From the cell containing the given text, extract its center point as (x, y) coordinate. 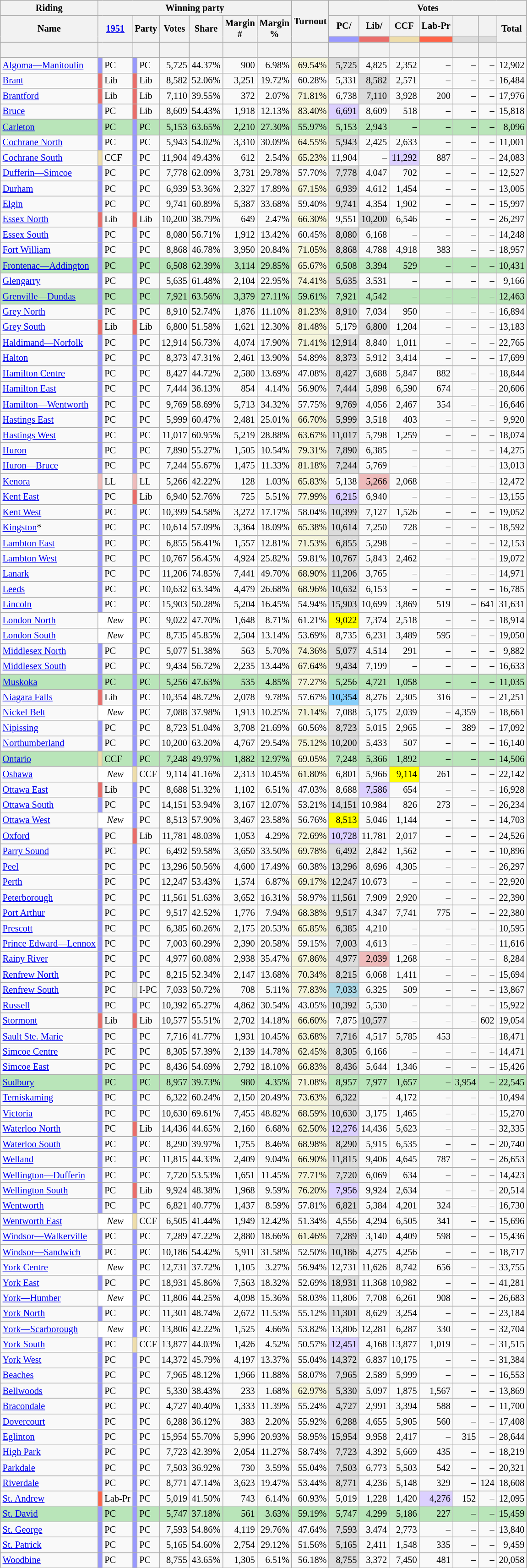
7,199 (374, 666)
22.95% (275, 281)
59.81% (310, 558)
London South (49, 636)
708 (240, 990)
1.03% (275, 481)
47.03% (310, 789)
60.45% (310, 235)
15,436 (512, 1236)
Kenora (49, 481)
59.19% (310, 1514)
51.63% (206, 898)
4,542 (374, 296)
5,204 (240, 604)
63.67% (310, 435)
9,920 (512, 419)
23,184 (512, 1313)
7,250 (374, 528)
16,894 (512, 312)
5,175 (374, 713)
3,474 (374, 1530)
44.25% (206, 1298)
14,971 (512, 574)
6.87% (275, 882)
Renfrew South (49, 990)
27.30% (275, 127)
38.79% (206, 219)
17,092 (512, 728)
57.70% (310, 173)
19,054 (512, 1021)
29.76% (275, 1530)
7,455 (240, 1113)
43.05% (310, 1005)
60.47% (206, 419)
4.85% (275, 682)
5,785 (404, 1036)
12,281 (374, 1329)
3.59% (275, 1468)
13.68% (275, 975)
13,183 (512, 327)
47.14% (206, 1483)
29.85% (275, 266)
14,248 (512, 235)
Ottawa South (49, 805)
Hastings East (49, 419)
3,928 (404, 96)
Peterborough (49, 898)
16,484 (512, 81)
2.54% (275, 158)
2,411 (374, 1545)
56.41% (206, 543)
York South (49, 1345)
4.52% (275, 1345)
3,379 (240, 296)
59.15% (310, 944)
London North (49, 620)
Cochrane North (49, 142)
5,503 (404, 1468)
11.33% (275, 466)
15,694 (512, 975)
47.63% (206, 682)
6,837 (374, 1360)
57.09% (206, 528)
1,228 (374, 1498)
2,390 (240, 944)
Oshawa (49, 774)
5,433 (374, 743)
2,518 (404, 620)
33.68% (275, 204)
8,096 (512, 127)
4,862 (240, 1005)
13.69% (275, 373)
4,392 (374, 1452)
22,380 (512, 913)
6,153 (374, 589)
14,506 (512, 759)
58.03% (310, 1298)
5,713 (240, 404)
5.51% (275, 497)
17.90% (275, 343)
4,612 (374, 189)
77.71% (310, 1175)
2,054 (240, 1452)
67.15% (310, 189)
Peel (49, 866)
Margin# (240, 29)
9,459 (512, 1545)
73.63% (310, 1098)
16,633 (512, 666)
12,902 (512, 65)
61.48% (206, 281)
14,703 (512, 820)
Nickel Belt (49, 713)
High Park (49, 1452)
1,776 (240, 913)
Stormont (49, 1021)
5,384 (374, 1206)
3,175 (374, 1113)
44.03% (206, 1345)
53.21% (310, 805)
65.67% (310, 266)
65.38% (310, 528)
49.70% (275, 574)
5,644 (374, 1067)
47.31% (206, 358)
32,704 (512, 1329)
1,105 (240, 1267)
29.54% (275, 743)
Northumberland (49, 743)
68.59% (310, 1113)
13.14% (275, 636)
51.34% (310, 1221)
9,882 (512, 651)
3,114 (240, 266)
4,655 (374, 1421)
Perth (49, 882)
654 (404, 789)
529 (404, 266)
57.39% (206, 1051)
54.69% (206, 1067)
6,168 (374, 235)
6,068 (374, 975)
5,996 (240, 1437)
58.04% (310, 512)
Dovercourt (49, 1421)
York—Humber (49, 1298)
10.54% (275, 451)
41.16% (206, 774)
7,977 (374, 1083)
Leeds (49, 589)
595 (436, 636)
Ottawa West (49, 820)
316 (436, 697)
3,372 (374, 1560)
52.76% (206, 497)
57.67% (310, 697)
4,256 (404, 1252)
1,876 (240, 312)
9,551 (344, 219)
Parry Sound (49, 851)
4,201 (404, 1206)
3,310 (240, 142)
4.66% (275, 1329)
St. Patrick (49, 1545)
Simcoe East (49, 1067)
4,197 (240, 1360)
12,451 (344, 1345)
1,475 (240, 466)
38.43% (206, 1391)
Eglinton (49, 1437)
15,818 (512, 111)
53.53% (206, 1175)
13,867 (512, 990)
60.26% (206, 928)
5,219 (240, 435)
47.22% (206, 1236)
61.46% (310, 1236)
403 (404, 419)
1,525 (240, 1329)
1,053 (240, 836)
1.68% (275, 1391)
16,730 (512, 1206)
227 (436, 1514)
11,035 (512, 682)
53.94% (206, 805)
612 (240, 158)
1,437 (240, 1206)
2,017 (404, 836)
Nipissing (49, 728)
1,657 (404, 1083)
1,011 (404, 343)
75.12% (310, 743)
12.81% (275, 543)
York North (49, 1313)
39.97% (206, 1144)
725 (240, 497)
4,299 (374, 1514)
4,721 (374, 682)
35.47% (275, 959)
Name (49, 29)
2.20% (275, 1421)
4,600 (240, 866)
51.56% (310, 1545)
674 (436, 389)
37.72% (206, 1267)
22,390 (512, 898)
1,465 (404, 1113)
56.94% (310, 1267)
81.23% (310, 312)
47.70% (206, 620)
6,069 (374, 1175)
4,788 (374, 250)
Kent West (49, 512)
Grenville—Dundas (49, 296)
15,997 (512, 204)
3,652 (240, 898)
10,984 (374, 805)
65.85% (310, 928)
10,982 (404, 1283)
1,411 (404, 975)
4,275 (374, 1252)
18,608 (512, 1483)
50.56% (206, 866)
2,672 (240, 1313)
8.71% (275, 620)
11.39% (275, 1406)
6.98% (275, 65)
Total (512, 29)
Lambton East (49, 543)
60.24% (206, 1098)
37.18% (206, 1514)
21,251 (512, 697)
71.14% (310, 713)
30.54% (275, 1005)
63.56% (206, 296)
63.34% (206, 589)
18.09% (275, 528)
2,147 (240, 975)
69.54% (310, 65)
13,840 (512, 1530)
St. George (49, 1530)
11.53% (275, 1313)
602 (487, 1021)
50.28% (206, 604)
76.20% (310, 1190)
1,918 (240, 111)
39.55% (206, 96)
3,954 (466, 1083)
Oxford (49, 836)
11.45% (275, 1175)
43.65% (206, 1560)
Ontario (49, 759)
16,785 (512, 589)
8,284 (512, 959)
787 (436, 1160)
3,254 (404, 1313)
5,623 (404, 1129)
5,366 (374, 759)
20.49% (275, 1098)
36.13% (206, 389)
71.81% (310, 96)
54.60% (206, 1545)
60.29% (206, 944)
69.17% (310, 882)
39.73% (206, 1083)
67.64% (310, 666)
74.41% (310, 281)
Riverdale (49, 1483)
634 (404, 1175)
58.97% (310, 898)
4.29% (275, 836)
5,298 (374, 543)
Parkdale (49, 1468)
3,518 (374, 419)
273 (436, 805)
2,327 (240, 189)
535 (240, 682)
57.90% (206, 820)
Carleton (49, 127)
3,731 (240, 173)
15,459 (512, 1514)
5,912 (374, 358)
11,700 (512, 1406)
887 (436, 158)
4,924 (240, 558)
8,742 (404, 1267)
Middlesex South (49, 666)
20.58% (275, 944)
2,580 (240, 373)
16.31% (275, 898)
14,423 (512, 1175)
62.39% (206, 266)
16,553 (512, 1375)
5,847 (404, 373)
5,186 (404, 1514)
518 (404, 111)
1,882 (240, 759)
11.27% (275, 1452)
19,050 (512, 636)
55.67% (206, 466)
1,420 (404, 1498)
56.18% (310, 1560)
2,417 (404, 1437)
17,699 (512, 358)
47.08% (310, 373)
4,074 (240, 343)
55.70% (206, 1437)
56.90% (310, 389)
Waterloo South (49, 1144)
22,920 (512, 882)
69.05% (310, 759)
3,251 (240, 81)
826 (404, 805)
56.76% (310, 820)
53.69% (310, 636)
13.42% (275, 235)
50.72% (206, 990)
Prince Edward—Lennox (49, 944)
7,956 (344, 1190)
2,409 (240, 1160)
3,950 (240, 250)
37.98% (206, 713)
2,078 (240, 697)
4,305 (404, 866)
4,409 (404, 1236)
Lanark (49, 574)
26,234 (512, 805)
3,869 (404, 604)
12,472 (512, 481)
32,335 (512, 1129)
9.59% (275, 1190)
26.68% (275, 589)
Lib/ (374, 26)
18.66% (275, 1236)
5,179 (344, 327)
Bruce (49, 111)
6,738 (344, 96)
62.50% (310, 1129)
481 (436, 1560)
335 (436, 1545)
1,875 (404, 1391)
5,915 (374, 1144)
10,494 (512, 1098)
435 (436, 1452)
908 (436, 1298)
5,331 (344, 81)
41.77% (206, 1036)
Essex North (49, 219)
77.99% (310, 497)
649 (240, 219)
Temiskaming (49, 1098)
60.93% (310, 1498)
1,144 (404, 820)
598 (436, 1236)
20,514 (512, 1190)
15.36% (275, 1298)
4,294 (374, 1221)
9,166 (512, 281)
9,958 (374, 1437)
6,691 (344, 111)
54.58% (206, 512)
11,616 (512, 944)
55.27% (206, 451)
10,896 (512, 851)
12,463 (512, 296)
3,650 (240, 851)
Windsor—Walkerville (49, 1236)
53.82% (310, 1329)
2,571 (404, 81)
702 (404, 173)
Frontenac—Addington (49, 266)
2,965 (404, 728)
29.12% (275, 1545)
Halton (49, 358)
4,825 (374, 65)
980 (240, 1083)
Cochrane South (49, 158)
2,773 (404, 1530)
11.10% (275, 312)
18,844 (512, 373)
6,325 (374, 990)
950 (404, 312)
7,127 (374, 512)
2,210 (240, 127)
56.72% (206, 666)
Simcoe Centre (49, 1051)
51.58% (206, 327)
48.74% (206, 1313)
542 (436, 1468)
2,589 (374, 1375)
Sault Ste. Marie (49, 1036)
65.23% (310, 158)
2,068 (404, 481)
14,471 (512, 1051)
York East (49, 1283)
10,595 (512, 928)
18,914 (512, 620)
Hastings West (49, 435)
1,454 (404, 189)
13,005 (512, 189)
19,072 (512, 558)
261 (436, 774)
20,321 (512, 1468)
1,526 (404, 512)
372 (240, 96)
4,236 (374, 1483)
Grey North (49, 312)
1,333 (240, 1406)
2,150 (240, 1098)
10,175 (404, 1360)
4,517 (374, 1036)
62.09% (206, 173)
Kent East (49, 497)
20,058 (512, 1560)
27.11% (275, 296)
14,275 (512, 451)
61.21% (310, 620)
1,968 (240, 1190)
70.34% (310, 975)
57.81% (310, 1206)
12,527 (512, 173)
Haldimand—Norfolk (49, 343)
6,590 (404, 389)
1,346 (404, 1067)
Wentworth (49, 1206)
1,966 (240, 1375)
6,773 (374, 1468)
59.61% (310, 296)
1,651 (240, 1175)
22,765 (512, 343)
7,708 (374, 1298)
18,717 (512, 1252)
74.36% (310, 651)
5,387 (240, 204)
1,574 (240, 882)
60.89% (206, 204)
Essex South (49, 235)
519 (436, 604)
3,467 (240, 820)
65.27% (206, 1005)
5,905 (404, 1421)
10.25% (275, 713)
19.47% (275, 1483)
2,634 (404, 1190)
3.63% (275, 1514)
Kingston* (49, 528)
31,515 (512, 1345)
31,631 (512, 604)
18.32% (275, 1283)
Rainy River (49, 959)
9.04% (275, 1160)
Elgin (49, 204)
29.78% (275, 173)
2,842 (374, 851)
Wellington South (49, 1190)
6,215 (344, 497)
20.93% (275, 1437)
4,479 (240, 589)
15,696 (512, 1221)
53.43% (206, 882)
Margin% (275, 29)
588 (436, 1406)
3,364 (240, 528)
3,765 (374, 574)
5,530 (374, 1005)
20.84% (275, 250)
730 (240, 1468)
15,426 (512, 1067)
2,235 (240, 666)
12.30% (275, 327)
64.55% (310, 142)
1,019 (436, 1345)
5,097 (374, 1391)
50.57% (310, 1345)
Wentworth East (49, 1221)
21.69% (275, 728)
4,359 (466, 713)
83.40% (310, 111)
4,168 (374, 1345)
18,592 (512, 528)
I-PC (148, 990)
Lambton West (49, 558)
Victoria (49, 1113)
44.72% (206, 373)
12,276 (344, 1129)
2.47% (275, 219)
3,140 (374, 1236)
Brant (49, 81)
47.64% (310, 1530)
Turnout (310, 21)
4,172 (404, 1098)
18,471 (512, 1036)
563 (240, 651)
5,798 (374, 435)
4,347 (374, 913)
31,384 (512, 1360)
152 (466, 1498)
1,557 (240, 543)
31.58% (275, 1252)
6.68% (275, 1129)
36.12% (206, 1421)
3,623 (240, 1483)
6,231 (374, 636)
66.30% (310, 219)
63.65% (206, 127)
34.32% (275, 404)
124 (487, 1483)
81.18% (310, 466)
4,613 (374, 944)
8.59% (275, 1206)
4.35% (275, 1083)
1,892 (404, 759)
12.07% (275, 805)
52.74% (206, 312)
1,648 (240, 620)
59.58% (206, 851)
St. Andrew (49, 1498)
15,922 (512, 1005)
52.69% (310, 1283)
7,563 (240, 1283)
55.12% (310, 1313)
854 (240, 389)
11.88% (275, 1375)
329 (436, 1483)
Brantford (49, 96)
1,058 (404, 682)
5.11% (275, 990)
2.07% (275, 96)
1,949 (240, 1221)
12.42% (275, 1221)
354 (436, 404)
40.40% (206, 1406)
4,556 (344, 1221)
17,408 (512, 1421)
2,160 (240, 1129)
55.51% (206, 1021)
2,880 (240, 1236)
Share (206, 29)
Port Arthur (49, 913)
66.90% (310, 1160)
Niagara Falls (49, 697)
4.14% (275, 389)
341 (436, 1221)
7,450 (404, 1560)
62.97% (310, 1391)
55.24% (310, 1406)
8.46% (275, 1144)
17.17% (275, 512)
16.45% (275, 604)
5,966 (374, 774)
3,167 (240, 805)
4,119 (240, 1530)
13.90% (275, 358)
315 (466, 1437)
52.34% (206, 975)
2,139 (240, 1051)
67.86% (310, 959)
45.85% (206, 636)
63.20% (206, 743)
3,688 (374, 373)
77.27% (310, 682)
2,920 (404, 898)
1,562 (404, 851)
507 (404, 743)
28,644 (512, 1437)
69.61% (206, 1113)
71.41% (310, 343)
6,546 (404, 219)
Ottawa East (49, 789)
14.78% (275, 1051)
4,918 (404, 250)
30.09% (275, 142)
68.98% (310, 1144)
775 (436, 913)
22,545 (512, 1083)
51.04% (206, 728)
5,769 (374, 466)
Hamilton Centre (49, 373)
2,792 (240, 1067)
Welland (49, 1160)
6.14% (275, 1498)
13,155 (512, 497)
10,431 (512, 266)
641 (487, 604)
Hamilton—Wentworth (49, 404)
3.27% (275, 1267)
3,531 (374, 281)
16,646 (512, 404)
18.10% (275, 1067)
13.44% (275, 666)
743 (240, 1498)
81.48% (310, 327)
41.44% (206, 1221)
1,621 (240, 327)
42.39% (206, 1452)
56.71% (206, 235)
25.82% (275, 558)
6,535 (404, 1144)
60.56% (310, 728)
1,548 (404, 1545)
7,586 (374, 789)
5,669 (404, 1452)
12.13% (275, 111)
52.06% (206, 81)
4,645 (404, 1160)
16,140 (512, 743)
3,708 (240, 728)
2,352 (404, 65)
60.28% (310, 81)
53.44% (310, 1483)
77.83% (310, 990)
2,175 (240, 928)
Bracondale (49, 1406)
60.08% (206, 959)
8,629 (374, 1313)
66.70% (310, 419)
York West (49, 1360)
68.38% (310, 913)
2,425 (374, 142)
1,913 (240, 713)
5,015 (374, 728)
26,683 (512, 1298)
389 (466, 728)
7,909 (374, 898)
4,056 (374, 404)
882 (436, 373)
324 (436, 1206)
2,754 (240, 1545)
656 (436, 1267)
17.89% (275, 189)
42.52% (206, 913)
13,869 (512, 1391)
560 (436, 1421)
48.03% (206, 836)
509 (404, 990)
17,976 (512, 96)
1,259 (404, 435)
2,104 (240, 281)
2,305 (404, 697)
11,626 (374, 1267)
900 (240, 65)
10,673 (374, 882)
65.83% (310, 481)
Huron (49, 451)
33,755 (512, 1267)
79.31% (310, 451)
58.69% (206, 404)
12.97% (275, 759)
Prescott (49, 928)
16,928 (512, 789)
2,481 (240, 419)
18,661 (512, 713)
1,426 (240, 1345)
56.45% (206, 558)
233 (240, 1391)
11,001 (512, 142)
13.37% (275, 1360)
7.94% (275, 913)
24,083 (512, 158)
19.72% (275, 81)
1,567 (436, 1391)
17.49% (275, 866)
6,166 (374, 1051)
54.86% (206, 1530)
15,270 (512, 1113)
1951 (115, 29)
53.36% (206, 189)
9.78% (275, 697)
3,272 (240, 512)
13,013 (512, 466)
York Centre (49, 1267)
4,514 (374, 651)
2,938 (240, 959)
23.58% (275, 820)
66.83% (310, 1067)
Lincoln (49, 604)
48.82% (275, 1113)
8,276 (374, 697)
33.50% (275, 851)
58.74% (310, 1452)
10,728 (344, 836)
5,911 (240, 1252)
54.43% (206, 111)
1,268 (404, 959)
5,138 (344, 481)
7,374 (374, 620)
1,931 (240, 1036)
44.33% (206, 1160)
11,292 (404, 158)
54.02% (206, 142)
18,219 (512, 1452)
5,843 (374, 558)
York—Scarborough (49, 1329)
52.50% (310, 1252)
St. David (49, 1514)
71.05% (310, 250)
40.77% (206, 1206)
7,034 (374, 312)
128 (240, 481)
51.38% (206, 651)
61.80% (310, 774)
Grey South (49, 327)
Durham (49, 189)
49.97% (206, 759)
4,767 (240, 743)
14.18% (275, 1021)
9,406 (374, 1160)
4,098 (240, 1298)
Russell (49, 1005)
62.45% (310, 1051)
1,204 (404, 327)
330 (436, 1329)
4,047 (374, 173)
44.65% (206, 1129)
6,261 (404, 1298)
1,755 (240, 1144)
Sudbury (49, 1083)
26,653 (512, 1160)
44.37% (206, 65)
60.38% (310, 866)
1,912 (240, 235)
56.73% (206, 343)
59.40% (310, 204)
54.94% (310, 604)
10,699 (374, 604)
71.08% (310, 1083)
28.88% (275, 435)
4,276 (436, 1498)
5.70% (275, 651)
66.60% (310, 1021)
Riding (49, 8)
1,902 (404, 204)
22,142 (512, 774)
Woodbine (49, 1560)
Hamilton East (49, 389)
41.50% (206, 1498)
20,740 (512, 1144)
6,801 (344, 774)
46.78% (206, 250)
55.97% (310, 127)
Windsor—Sandwich (49, 1252)
2,702 (240, 1021)
Algoma—Manitoulin (49, 65)
Wellington—Dufferin (49, 1175)
1,305 (240, 1560)
12,095 (512, 1498)
561 (240, 1514)
7,741 (404, 913)
69.78% (310, 851)
19,052 (512, 512)
41,281 (512, 1283)
1,505 (240, 451)
51.32% (206, 789)
Beaches (49, 1375)
8,840 (374, 343)
57.75% (310, 404)
7,441 (240, 574)
7,875 (344, 1021)
Renfrew North (49, 975)
Middlesex North (49, 651)
Muskoka (49, 682)
11,368 (374, 1283)
2,991 (374, 1406)
PC/ (344, 26)
72.69% (310, 836)
55.92% (310, 1421)
3,489 (404, 636)
12,153 (512, 543)
49.43% (206, 158)
68.90% (310, 574)
Glengarry (49, 281)
36.92% (206, 1468)
8,696 (374, 866)
24,526 (512, 836)
58.07% (310, 1375)
2,633 (404, 142)
5,898 (374, 389)
58.95% (310, 1437)
Party (146, 29)
48.72% (206, 697)
45.79% (206, 1360)
63.68% (310, 1036)
45.86% (206, 1283)
4,210 (374, 928)
Fort William (49, 250)
48.38% (206, 1190)
2,462 (404, 558)
5,046 (374, 820)
2,467 (404, 404)
20,606 (512, 389)
Huron—Bruce (49, 466)
728 (404, 528)
200 (436, 96)
18,074 (512, 435)
Waterloo North (49, 1129)
Dufferin—Simcoe (49, 173)
68.96% (310, 589)
Winning party (195, 8)
20.53% (275, 928)
4,354 (374, 204)
3,414 (404, 358)
48.12% (206, 1375)
5,148 (404, 1483)
2,313 (240, 774)
6,287 (404, 1329)
Bellwoods (49, 1391)
18,957 (512, 250)
25.01% (275, 419)
54.89% (310, 358)
1,102 (240, 789)
2,461 (240, 358)
291 (404, 651)
2,504 (240, 636)
74.85% (206, 574)
71.53% (310, 543)
60.95% (206, 435)
2,943 (374, 127)
54.42% (206, 1252)
453 (436, 1036)
